For the text-containing cell, return its midpoint in (x, y) coordinate format. 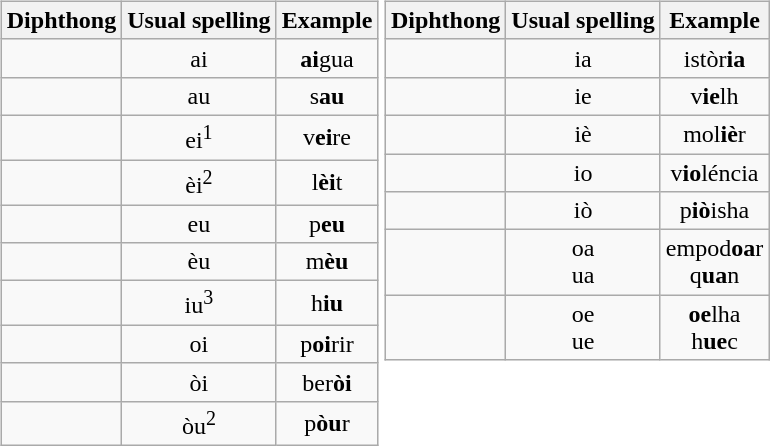
vielh (714, 96)
molièr (714, 134)
oaua (583, 262)
ia (583, 58)
oi (199, 344)
aigua (327, 58)
iu3 (199, 304)
au (199, 96)
peu (327, 224)
io (583, 173)
lèit (327, 182)
iè (583, 134)
empodoarquan (714, 262)
veire (327, 138)
poirir (327, 344)
ie (583, 96)
èu (199, 262)
violéncia (714, 173)
eu (199, 224)
oeue (583, 328)
mèu (327, 262)
hiu (327, 304)
èi2 (199, 182)
òu2 (199, 424)
beròi (327, 382)
oelhahuec (714, 328)
pòur (327, 424)
sau (327, 96)
piòisha (714, 211)
ai (199, 58)
iò (583, 211)
ei1 (199, 138)
istòria (714, 58)
òi (199, 382)
